Find where the given text appears and provide that cell's center as (X, Y) coordinate. 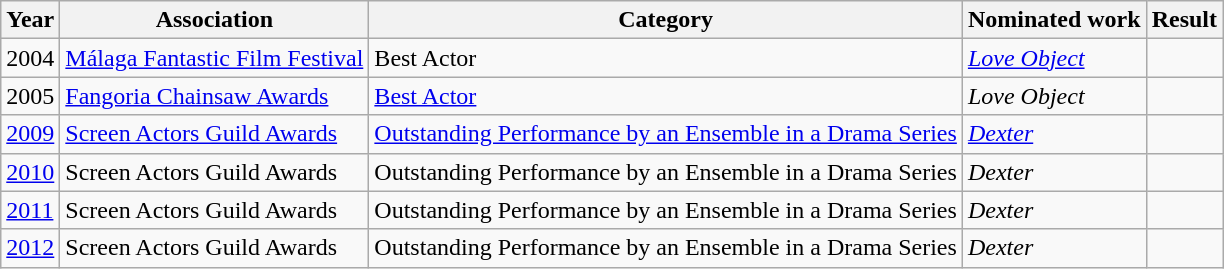
Nominated work (1054, 20)
2012 (30, 248)
Association (214, 20)
2010 (30, 172)
Result (1184, 20)
Year (30, 20)
Fangoria Chainsaw Awards (214, 96)
2004 (30, 58)
2009 (30, 134)
Category (666, 20)
2005 (30, 96)
2011 (30, 210)
Málaga Fantastic Film Festival (214, 58)
